For the text-containing cell, return its midpoint in (x, y) coordinate format. 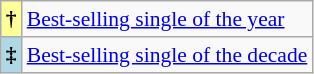
‡ (12, 55)
† (12, 19)
Best-selling single of the year (168, 19)
Best-selling single of the decade (168, 55)
